Pinpoint the cell where the given text exists, returning its [x, y] midpoint coordinate. 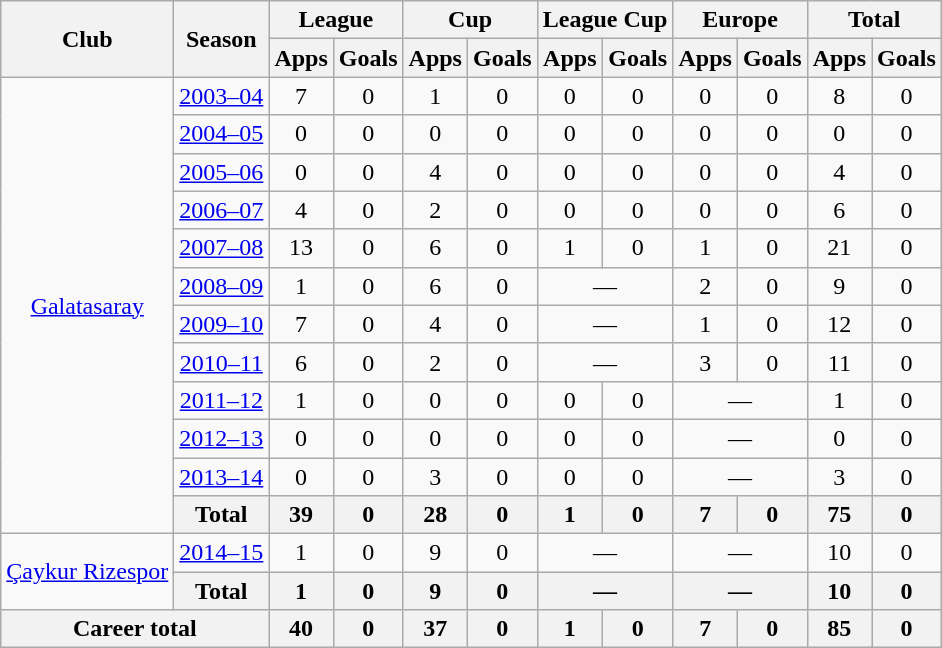
2005–06 [222, 172]
2003–04 [222, 96]
Galatasaray [88, 306]
League Cup [605, 20]
2011–12 [222, 400]
Europe [740, 20]
2012–13 [222, 438]
2006–07 [222, 210]
2008–09 [222, 286]
2014–15 [222, 553]
85 [839, 629]
2010–11 [222, 362]
11 [839, 362]
2013–14 [222, 477]
Cup [470, 20]
Çaykur Rizespor [88, 572]
League [336, 20]
28 [435, 515]
Career total [135, 629]
21 [839, 248]
Season [222, 39]
2004–05 [222, 134]
2009–10 [222, 324]
37 [435, 629]
75 [839, 515]
39 [301, 515]
12 [839, 324]
Club [88, 39]
8 [839, 96]
2007–08 [222, 248]
40 [301, 629]
13 [301, 248]
